Scan for the cell matching the given text and deliver its (x, y) coordinate at center. 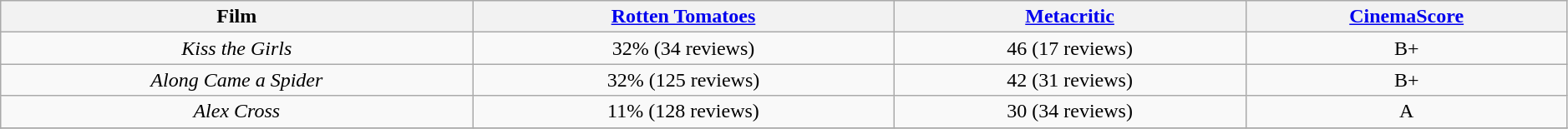
46 (17 reviews) (1069, 48)
Metacritic (1069, 17)
A (1407, 112)
32% (125 reviews) (683, 80)
32% (34 reviews) (683, 48)
Alex Cross (237, 112)
CinemaScore (1407, 17)
Rotten Tomatoes (683, 17)
Film (237, 17)
30 (34 reviews) (1069, 112)
42 (31 reviews) (1069, 80)
Kiss the Girls (237, 48)
11% (128 reviews) (683, 112)
Along Came a Spider (237, 80)
